Capture the cell that displays the provided text and extract its [X, Y] central coordinate. 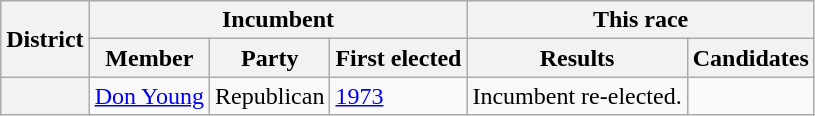
This race [640, 20]
Incumbent re-elected. [577, 96]
Candidates [750, 58]
Don Young [149, 96]
Incumbent [278, 20]
Member [149, 58]
First elected [398, 58]
Party [270, 58]
Results [577, 58]
Republican [270, 96]
1973 [398, 96]
District [45, 39]
